Detect which cell encompasses the target text, then output its [x, y] center coordinate. 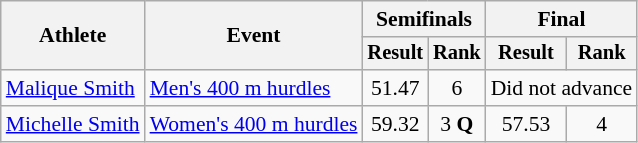
Malique Smith [73, 88]
Athlete [73, 36]
6 [457, 88]
3 Q [457, 124]
Michelle Smith [73, 124]
Men's 400 m hurdles [254, 88]
Did not advance [562, 88]
59.32 [396, 124]
Final [562, 19]
Semifinals [424, 19]
57.53 [526, 124]
Women's 400 m hurdles [254, 124]
Event [254, 36]
4 [602, 124]
51.47 [396, 88]
